Search for the cell housing the specified text and yield its (x, y) center coordinate. 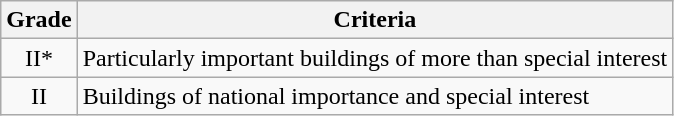
Criteria (375, 20)
II (39, 96)
Buildings of national importance and special interest (375, 96)
II* (39, 58)
Grade (39, 20)
Particularly important buildings of more than special interest (375, 58)
